Output the [X, Y] coordinate of the center of the cell containing the given text.  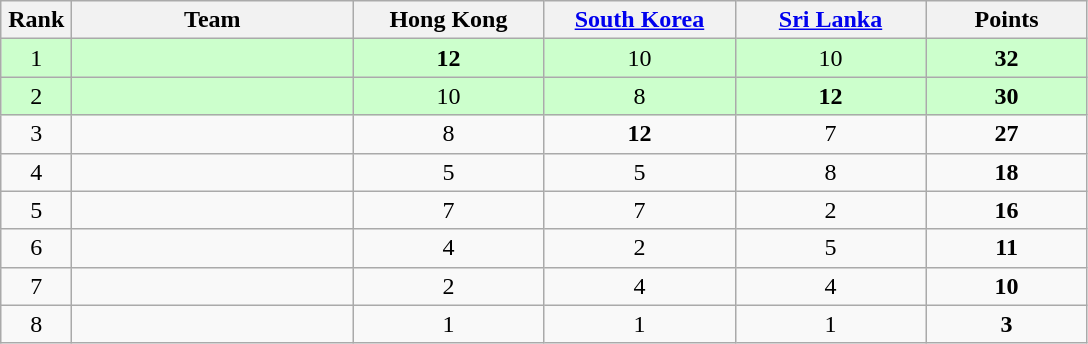
Hong Kong [448, 20]
Rank [36, 20]
11 [1006, 248]
Sri Lanka [830, 20]
Points [1006, 20]
16 [1006, 210]
27 [1006, 134]
32 [1006, 58]
Team [212, 20]
South Korea [640, 20]
30 [1006, 96]
18 [1006, 172]
6 [36, 248]
